Return (X, Y) of the center of cell containing provided text 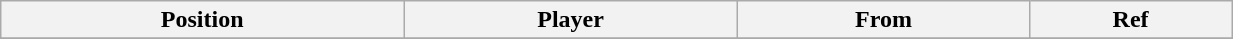
Position (202, 20)
Player (571, 20)
From (883, 20)
Ref (1130, 20)
